Locate the cell with the specified text and output its [X, Y] center coordinate. 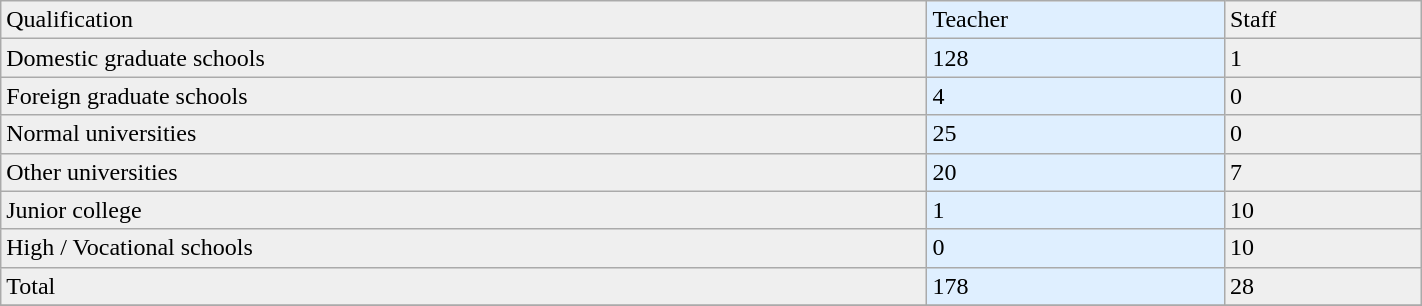
28 [1322, 286]
Teacher [1076, 20]
4 [1076, 96]
Other universities [464, 172]
7 [1322, 172]
High / Vocational schools [464, 248]
Junior college [464, 210]
Normal universities [464, 134]
128 [1076, 58]
Foreign graduate schools [464, 96]
Domestic graduate schools [464, 58]
Qualification [464, 20]
25 [1076, 134]
Total [464, 286]
178 [1076, 286]
20 [1076, 172]
Staff [1322, 20]
